Output the (x, y) coordinate of the center of the cell containing the given text.  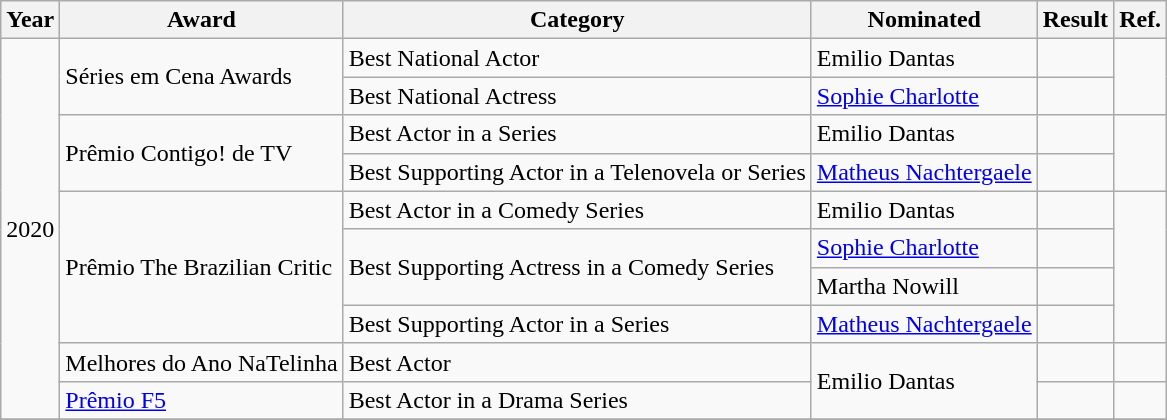
Nominated (924, 20)
Best Actor (577, 362)
Prêmio The Brazilian Critic (202, 267)
Best Actor in a Drama Series (577, 400)
Ref. (1140, 20)
Year (30, 20)
Best Supporting Actor in a Telenovela or Series (577, 172)
Séries em Cena Awards (202, 77)
Martha Nowill (924, 286)
Award (202, 20)
Melhores do Ano NaTelinha (202, 362)
Result (1075, 20)
Best National Actress (577, 96)
Best Actor in a Comedy Series (577, 210)
Best National Actor (577, 58)
2020 (30, 230)
Best Actor in a Series (577, 134)
Prêmio F5 (202, 400)
Prêmio Contigo! de TV (202, 153)
Best Supporting Actress in a Comedy Series (577, 267)
Category (577, 20)
Best Supporting Actor in a Series (577, 324)
